Identify which cell holds the provided text, then report its (X, Y) central coordinate. 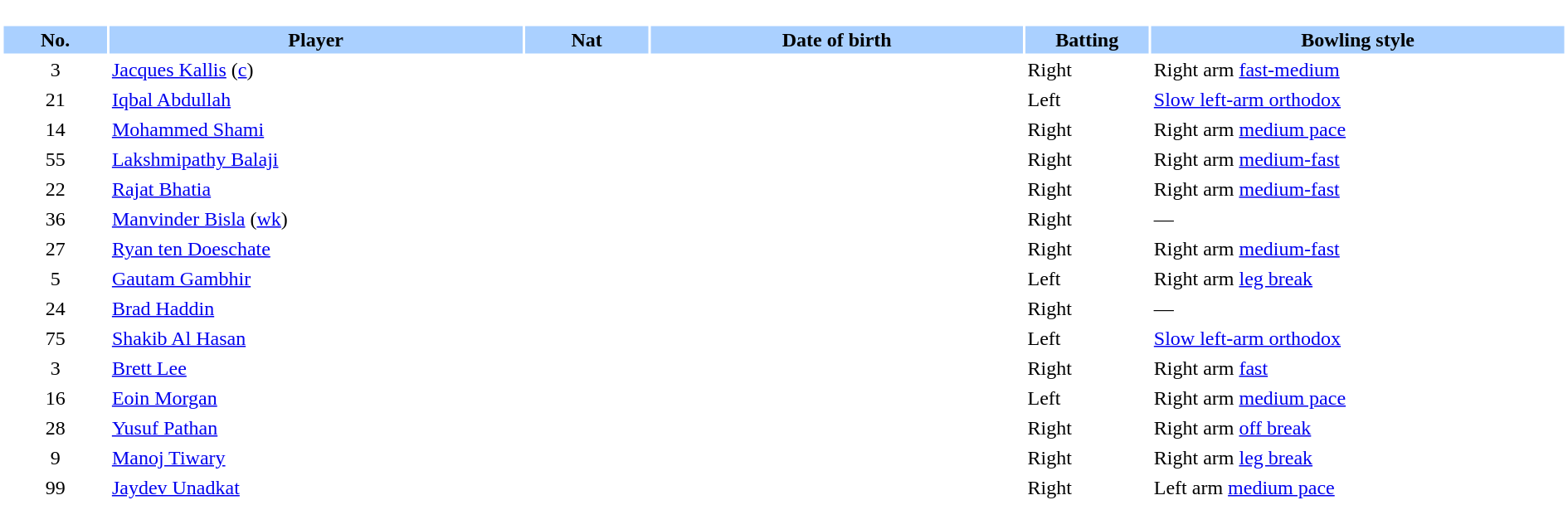
75 (55, 338)
Eoin Morgan (316, 398)
36 (55, 219)
No. (55, 40)
14 (55, 129)
Right arm fast (1358, 368)
21 (55, 100)
Brett Lee (316, 368)
Iqbal Abdullah (316, 100)
Brad Haddin (316, 308)
Right arm off break (1358, 428)
Ryan ten Doeschate (316, 249)
99 (55, 488)
Yusuf Pathan (316, 428)
Jaydev Unadkat (316, 488)
Mohammed Shami (316, 129)
Nat (586, 40)
Bowling style (1358, 40)
22 (55, 189)
Left arm medium pace (1358, 488)
55 (55, 159)
Right arm fast-medium (1358, 70)
Shakib Al Hasan (316, 338)
Jacques Kallis (c) (316, 70)
Player (316, 40)
24 (55, 308)
Gautam Gambhir (316, 279)
Date of birth (837, 40)
16 (55, 398)
Batting (1087, 40)
5 (55, 279)
27 (55, 249)
Lakshmipathy Balaji (316, 159)
9 (55, 458)
Manvinder Bisla (wk) (316, 219)
Rajat Bhatia (316, 189)
28 (55, 428)
Manoj Tiwary (316, 458)
